For the text-containing cell, return its midpoint in (x, y) coordinate format. 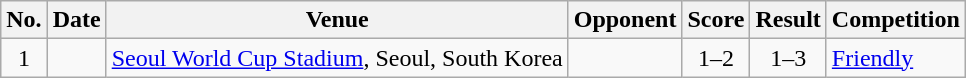
Score (716, 20)
1 (24, 58)
Seoul World Cup Stadium, Seoul, South Korea (337, 58)
Friendly (896, 58)
No. (24, 20)
1–2 (716, 58)
Result (788, 20)
1–3 (788, 58)
Date (76, 20)
Venue (337, 20)
Opponent (625, 20)
Competition (896, 20)
